Determine the (X, Y) coordinate at the center of the cell enclosing the given text.  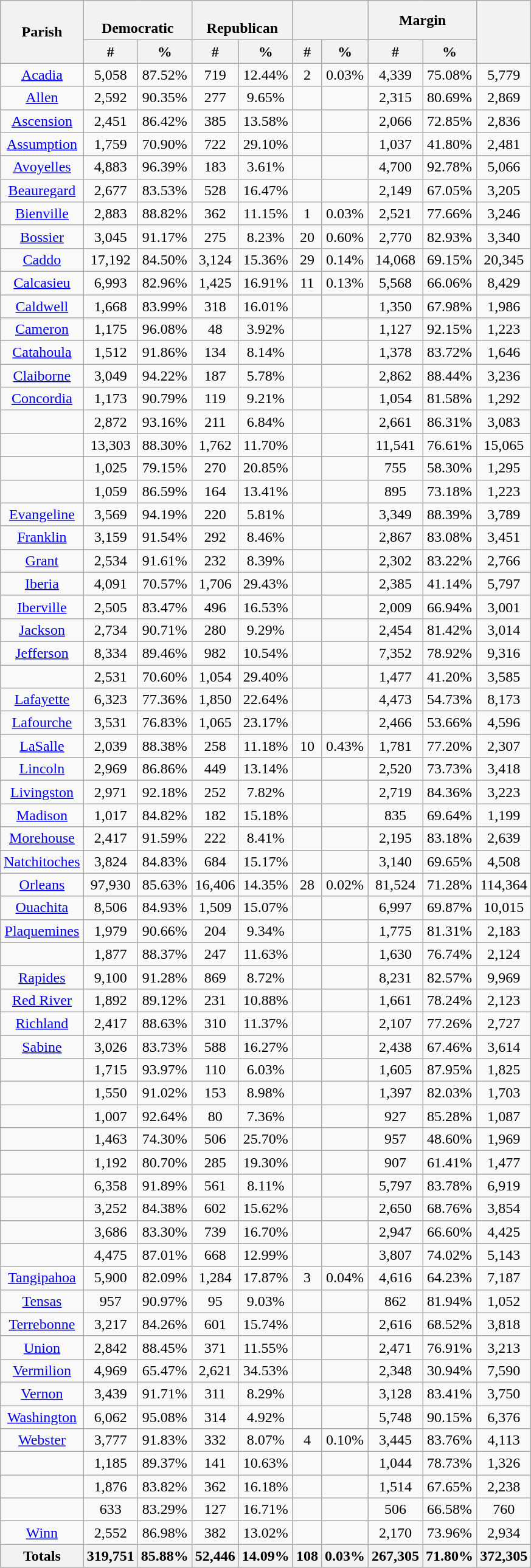
76.61% (450, 445)
1,295 (504, 468)
2,971 (111, 792)
91.83% (164, 1440)
1,668 (111, 306)
927 (395, 1116)
Ascension (42, 121)
2,867 (395, 537)
258 (215, 746)
1 (307, 213)
Washington (42, 1417)
95.08% (164, 1417)
2,039 (111, 746)
4,091 (111, 584)
232 (215, 561)
93.16% (164, 422)
760 (504, 1510)
81.31% (450, 931)
15.62% (265, 1209)
Orleans (42, 885)
1,762 (215, 445)
9.34% (265, 931)
Cameron (42, 330)
91.54% (164, 537)
275 (215, 237)
96.08% (164, 330)
2,307 (504, 746)
588 (215, 1046)
10 (307, 746)
3,001 (504, 607)
2,348 (395, 1370)
1,017 (111, 815)
4.92% (265, 1417)
16.71% (265, 1510)
311 (215, 1394)
Jefferson (42, 653)
8.14% (265, 353)
10.54% (265, 653)
1,514 (395, 1487)
84.50% (164, 260)
83.99% (164, 306)
633 (111, 1510)
83.08% (450, 537)
3,854 (504, 1209)
0.13% (344, 283)
2,302 (395, 561)
82.09% (164, 1278)
82.96% (164, 283)
6.84% (265, 422)
66.58% (450, 1510)
2,009 (395, 607)
91.61% (164, 561)
83.41% (450, 1394)
23.17% (265, 723)
90.97% (164, 1301)
1,192 (111, 1162)
Sabine (42, 1046)
2,872 (111, 422)
332 (215, 1440)
66.06% (450, 283)
7.36% (265, 1116)
371 (215, 1347)
41.20% (450, 677)
15.74% (265, 1324)
12.44% (265, 75)
86.98% (164, 1533)
3,807 (395, 1255)
3,531 (111, 723)
85.28% (450, 1116)
3,750 (504, 1394)
69.64% (450, 815)
247 (215, 954)
20,345 (504, 260)
73.18% (450, 491)
1,463 (111, 1139)
3,083 (504, 422)
3,824 (111, 862)
94.22% (164, 376)
76.74% (450, 954)
7,590 (504, 1370)
8.72% (265, 977)
0.10% (344, 1440)
252 (215, 792)
3,124 (215, 260)
Vermilion (42, 1370)
Concordia (42, 399)
Terrebonne (42, 1324)
1,550 (111, 1093)
89.37% (164, 1463)
Union (42, 1347)
9,316 (504, 653)
3.92% (265, 330)
8.07% (265, 1440)
719 (215, 75)
2,385 (395, 584)
88.30% (164, 445)
20 (307, 237)
5,568 (395, 283)
83.82% (164, 1487)
204 (215, 931)
71.28% (450, 885)
4 (307, 1440)
3,246 (504, 213)
48.60% (450, 1139)
1,378 (395, 353)
3,014 (504, 630)
Parish (42, 32)
5,748 (395, 1417)
2,639 (504, 838)
3,349 (395, 514)
1,292 (504, 399)
8.98% (265, 1093)
81.58% (450, 399)
64.23% (450, 1278)
561 (215, 1186)
8.41% (265, 838)
Rapides (42, 977)
83.18% (450, 838)
41.14% (450, 584)
895 (395, 491)
15,065 (504, 445)
1,037 (395, 144)
48 (215, 330)
84.83% (164, 862)
92.64% (164, 1116)
Acadia (42, 75)
2,616 (395, 1324)
1,706 (215, 584)
90.71% (164, 630)
84.26% (164, 1324)
1,173 (111, 399)
85.63% (164, 885)
2,883 (111, 213)
22.64% (265, 700)
Tensas (42, 1301)
90.15% (450, 1417)
2,481 (504, 144)
907 (395, 1162)
0.60% (344, 237)
2,124 (504, 954)
1,185 (111, 1463)
92.15% (450, 330)
2,521 (395, 213)
16.70% (265, 1232)
9,100 (111, 977)
110 (215, 1070)
601 (215, 1324)
9.03% (265, 1301)
14.09% (265, 1556)
67.98% (450, 306)
2,661 (395, 422)
1,781 (395, 746)
Webster (42, 1440)
94.19% (164, 514)
28 (307, 885)
89.46% (164, 653)
12.99% (265, 1255)
13.58% (265, 121)
93.97% (164, 1070)
78.92% (450, 653)
5,058 (111, 75)
2,170 (395, 1533)
119 (215, 399)
1,199 (504, 815)
15.17% (265, 862)
74.02% (450, 1255)
1,715 (111, 1070)
80.69% (450, 98)
3,569 (111, 514)
182 (215, 815)
1,512 (111, 353)
1,703 (504, 1093)
81.42% (450, 630)
9.21% (265, 399)
Red River (42, 1000)
83.73% (164, 1046)
90.79% (164, 399)
88.44% (450, 376)
7,352 (395, 653)
86.42% (164, 121)
11.55% (265, 1347)
Lafayette (42, 700)
4,596 (504, 723)
86.59% (164, 491)
84.82% (164, 815)
2,238 (504, 1487)
3,159 (111, 537)
Franklin (42, 537)
91.02% (164, 1093)
2,315 (395, 98)
1,825 (504, 1070)
114,364 (504, 885)
54.73% (450, 700)
17,192 (111, 260)
Lincoln (42, 769)
318 (215, 306)
70.57% (164, 584)
87.01% (164, 1255)
3,818 (504, 1324)
80 (215, 1116)
87.95% (450, 1070)
14.35% (265, 885)
97,930 (111, 885)
3,614 (504, 1046)
67.05% (450, 190)
4,339 (395, 75)
83.78% (450, 1186)
4,969 (111, 1370)
2,123 (504, 1000)
34.53% (265, 1370)
982 (215, 653)
2,451 (111, 121)
83.30% (164, 1232)
2,107 (395, 1023)
835 (395, 815)
77.26% (450, 1023)
4,475 (111, 1255)
71.80% (450, 1556)
164 (215, 491)
68.52% (450, 1324)
1,087 (504, 1116)
496 (215, 607)
29 (307, 260)
82.03% (450, 1093)
15.36% (265, 260)
2,552 (111, 1533)
8.39% (265, 561)
5.78% (265, 376)
6,919 (504, 1186)
602 (215, 1209)
29.10% (265, 144)
2,650 (395, 1209)
83.29% (164, 1510)
5.81% (265, 514)
2,934 (504, 1533)
5,900 (111, 1278)
Evangeline (42, 514)
13,303 (111, 445)
1,759 (111, 144)
2,862 (395, 376)
Democratic (137, 21)
2,471 (395, 1347)
58.30% (450, 468)
4,473 (395, 700)
2,466 (395, 723)
2,592 (111, 98)
1,025 (111, 468)
78.24% (450, 1000)
1,425 (215, 283)
310 (215, 1023)
4,616 (395, 1278)
1,605 (395, 1070)
Margin (422, 21)
2,869 (504, 98)
10.63% (265, 1463)
220 (215, 514)
869 (215, 977)
16.53% (265, 607)
65.47% (164, 1370)
2,766 (504, 561)
2,149 (395, 190)
3,236 (504, 376)
385 (215, 121)
86.31% (450, 422)
3,045 (111, 237)
11.15% (265, 213)
4,425 (504, 1232)
1,284 (215, 1278)
2,183 (504, 931)
80.70% (164, 1162)
3,340 (504, 237)
Plaquemines (42, 931)
Lafourche (42, 723)
1,630 (395, 954)
6,323 (111, 700)
1,850 (215, 700)
17.87% (265, 1278)
Livingston (42, 792)
267,305 (395, 1556)
270 (215, 468)
88.82% (164, 213)
Avoyelles (42, 167)
16.91% (265, 283)
29.40% (265, 677)
2,770 (395, 237)
2,734 (111, 630)
9.29% (265, 630)
84.93% (164, 908)
Natchitoches (42, 862)
10.88% (265, 1000)
668 (215, 1255)
1,877 (111, 954)
3,585 (504, 677)
0.04% (344, 1278)
1,127 (395, 330)
6,062 (111, 1417)
Morehouse (42, 838)
91.17% (164, 237)
16.01% (265, 306)
528 (215, 190)
8.23% (265, 237)
3,777 (111, 1440)
95 (215, 1301)
1,065 (215, 723)
231 (215, 1000)
67.65% (450, 1487)
2,842 (111, 1347)
382 (215, 1533)
16.27% (265, 1046)
83.76% (450, 1440)
68.76% (450, 1209)
2 (307, 75)
11 (307, 283)
8,506 (111, 908)
Vernon (42, 1394)
88.45% (164, 1347)
3,439 (111, 1394)
88.37% (164, 954)
91.28% (164, 977)
Winn (42, 1533)
Calcasieu (42, 283)
69.65% (450, 862)
83.47% (164, 607)
108 (307, 1556)
92.78% (450, 167)
Jackson (42, 630)
83.53% (164, 190)
67.46% (450, 1046)
6,993 (111, 283)
2,719 (395, 792)
3,418 (504, 769)
1,892 (111, 1000)
82.93% (450, 237)
4,113 (504, 1440)
1,059 (111, 491)
11.63% (265, 954)
16.47% (265, 190)
2,727 (504, 1023)
4,883 (111, 167)
292 (215, 537)
7,187 (504, 1278)
61.41% (450, 1162)
83.72% (450, 353)
Catahoula (42, 353)
2,621 (215, 1370)
3 (307, 1278)
3,049 (111, 376)
11,541 (395, 445)
211 (215, 422)
1,969 (504, 1139)
Ouachita (42, 908)
13.14% (265, 769)
2,195 (395, 838)
88.63% (164, 1023)
0.02% (344, 885)
3,026 (111, 1046)
88.39% (450, 514)
Iberville (42, 607)
2,947 (395, 1232)
73.96% (450, 1533)
16,406 (215, 885)
8,429 (504, 283)
Claiborne (42, 376)
90.35% (164, 98)
84.36% (450, 792)
6,997 (395, 908)
0.14% (344, 260)
4,508 (504, 862)
14,068 (395, 260)
Beauregard (42, 190)
72.85% (450, 121)
13.41% (265, 491)
3,451 (504, 537)
5,143 (504, 1255)
Totals (42, 1556)
755 (395, 468)
30.94% (450, 1370)
2,520 (395, 769)
77.66% (450, 213)
Republican (242, 21)
LaSalle (42, 746)
7.82% (265, 792)
Madison (42, 815)
1,044 (395, 1463)
86.86% (164, 769)
722 (215, 144)
1,509 (215, 908)
77.20% (450, 746)
76.91% (450, 1347)
3,686 (111, 1232)
3,252 (111, 1209)
1,986 (504, 306)
277 (215, 98)
Bienville (42, 213)
285 (215, 1162)
Grant (42, 561)
3,140 (395, 862)
96.39% (164, 167)
1,646 (504, 353)
127 (215, 1510)
53.66% (450, 723)
1,007 (111, 1116)
1,979 (111, 931)
1,876 (111, 1487)
Caddo (42, 260)
Allen (42, 98)
1,052 (504, 1301)
Iberia (42, 584)
8.11% (265, 1186)
3,205 (504, 190)
41.80% (450, 144)
2,066 (395, 121)
70.90% (164, 144)
82.57% (450, 977)
1,326 (504, 1463)
11.37% (265, 1023)
5,066 (504, 167)
2,454 (395, 630)
3,445 (395, 1440)
91.86% (164, 353)
66.94% (450, 607)
69.15% (450, 260)
1,397 (395, 1093)
8.29% (265, 1394)
1,350 (395, 306)
153 (215, 1093)
183 (215, 167)
91.71% (164, 1394)
85.88% (164, 1556)
9,969 (504, 977)
78.73% (450, 1463)
739 (215, 1232)
862 (395, 1301)
372,305 (504, 1556)
77.36% (164, 700)
2,438 (395, 1046)
134 (215, 353)
2,531 (111, 677)
69.87% (450, 908)
Assumption (42, 144)
2,677 (111, 190)
84.38% (164, 1209)
8.46% (265, 537)
319,751 (111, 1556)
3,217 (111, 1324)
187 (215, 376)
2,534 (111, 561)
81.94% (450, 1301)
3,128 (395, 1394)
91.59% (164, 838)
1,661 (395, 1000)
684 (215, 862)
2,969 (111, 769)
19.30% (265, 1162)
15.18% (265, 815)
92.18% (164, 792)
11.18% (265, 746)
141 (215, 1463)
Caldwell (42, 306)
2,505 (111, 607)
70.60% (164, 677)
449 (215, 769)
89.12% (164, 1000)
81,524 (395, 885)
25.70% (265, 1139)
87.52% (164, 75)
6,376 (504, 1417)
13.02% (265, 1533)
90.66% (164, 931)
6,358 (111, 1186)
10,015 (504, 908)
52,446 (215, 1556)
73.73% (450, 769)
66.60% (450, 1232)
9.65% (265, 98)
1,775 (395, 931)
314 (215, 1417)
3,213 (504, 1347)
91.89% (164, 1186)
74.30% (164, 1139)
8,334 (111, 653)
8,173 (504, 700)
15.07% (265, 908)
88.38% (164, 746)
280 (215, 630)
0.43% (344, 746)
3,223 (504, 792)
3,789 (504, 514)
Tangipahoa (42, 1278)
83.22% (450, 561)
20.85% (265, 468)
8,231 (395, 977)
Bossier (42, 237)
79.15% (164, 468)
76.83% (164, 723)
4,700 (395, 167)
75.08% (450, 75)
29.43% (265, 584)
6.03% (265, 1070)
5,779 (504, 75)
11.70% (265, 445)
2,836 (504, 121)
3.61% (265, 167)
Richland (42, 1023)
1,175 (111, 330)
16.18% (265, 1487)
222 (215, 838)
